Search for the cell housing the specified text and yield its [X, Y] center coordinate. 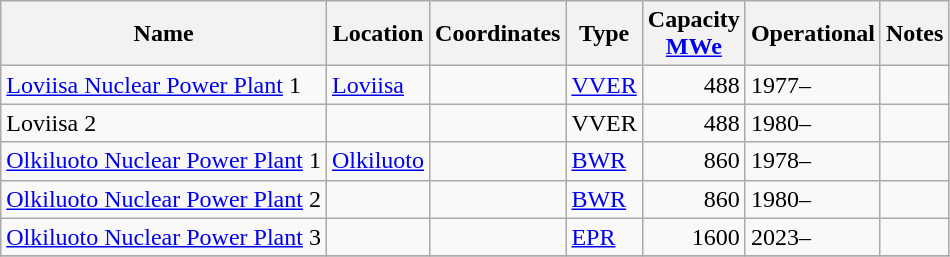
Olkiluoto [378, 161]
Notes [914, 34]
CapacityMWe [694, 34]
Loviisa 2 [164, 123]
Loviisa Nuclear Power Plant 1 [164, 85]
Loviisa [378, 85]
2023– [812, 237]
1978– [812, 161]
Olkiluoto Nuclear Power Plant 3 [164, 237]
1977– [812, 85]
EPR [604, 237]
1600 [694, 237]
Location [378, 34]
Name [164, 34]
Operational [812, 34]
Olkiluoto Nuclear Power Plant 2 [164, 199]
Olkiluoto Nuclear Power Plant 1 [164, 161]
Coordinates [498, 34]
Type [604, 34]
